From the cell containing the given text, extract its center point as [x, y] coordinate. 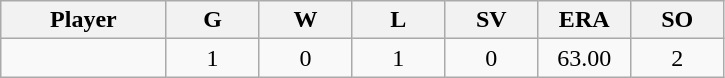
2 [678, 58]
Player [84, 20]
63.00 [584, 58]
SV [492, 20]
SO [678, 20]
ERA [584, 20]
W [306, 20]
L [398, 20]
G [212, 20]
